From the cell containing the given text, extract its center point as [x, y] coordinate. 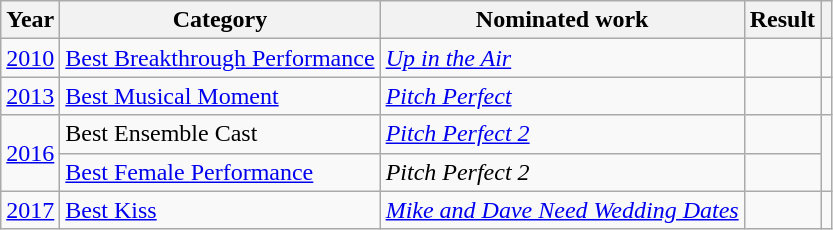
Best Breakthrough Performance [220, 58]
Best Musical Moment [220, 96]
Category [220, 20]
Up in the Air [562, 58]
Best Female Performance [220, 172]
2013 [30, 96]
Pitch Perfect [562, 96]
Result [782, 20]
Year [30, 20]
2010 [30, 58]
2017 [30, 210]
Nominated work [562, 20]
2016 [30, 153]
Best Kiss [220, 210]
Mike and Dave Need Wedding Dates [562, 210]
Best Ensemble Cast [220, 134]
